Return [x, y] of the center of cell containing provided text 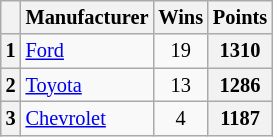
Chevrolet [88, 118]
3 [11, 118]
Toyota [88, 85]
Manufacturer [88, 17]
1310 [240, 51]
13 [180, 85]
Ford [88, 51]
19 [180, 51]
1286 [240, 85]
4 [180, 118]
2 [11, 85]
Points [240, 17]
1187 [240, 118]
1 [11, 51]
Wins [180, 17]
